Identify which cell holds the provided text, then report its (x, y) central coordinate. 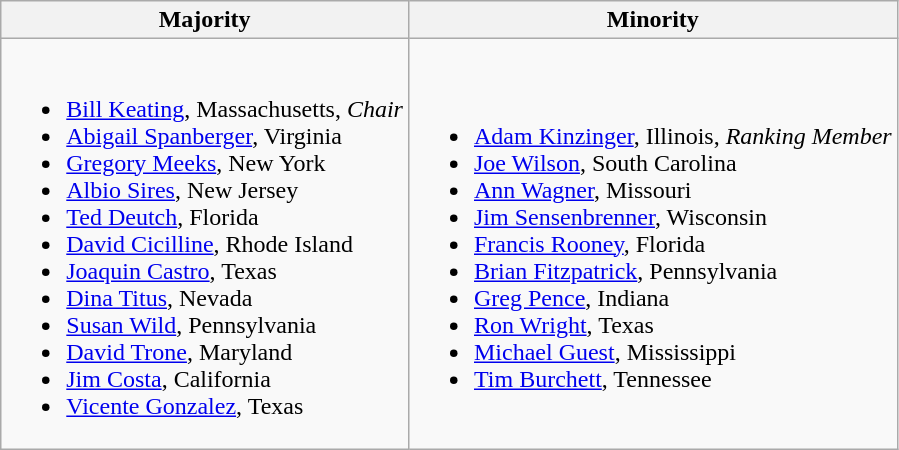
Minority (652, 20)
Majority (205, 20)
